Scan for the cell matching the given text and deliver its (X, Y) coordinate at center. 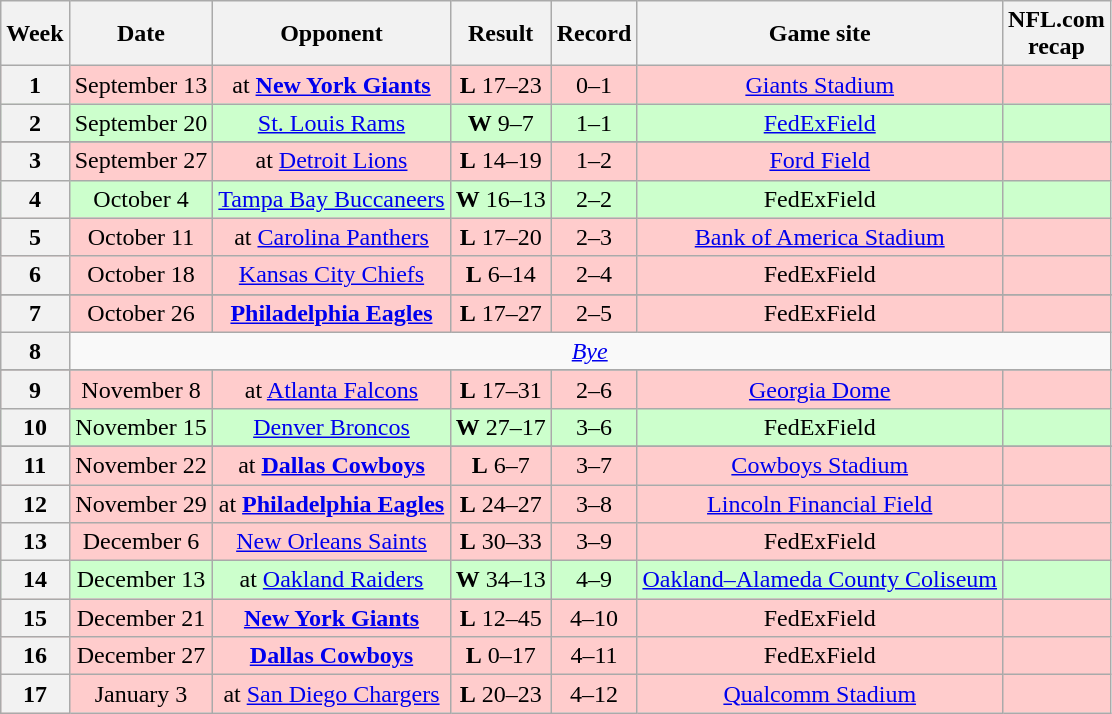
September 27 (141, 161)
L 17–27 (500, 313)
L 30–33 (500, 542)
December 21 (141, 618)
Date (141, 34)
Philadelphia Eagles (332, 313)
12 (35, 503)
2 (35, 123)
at Dallas Cowboys (332, 465)
L 12–45 (500, 618)
7 (35, 313)
W 27–17 (500, 427)
Qualcomm Stadium (820, 694)
Ford Field (820, 161)
2–5 (594, 313)
15 (35, 618)
at Philadelphia Eagles (332, 503)
December 27 (141, 656)
Giants Stadium (820, 85)
November 8 (141, 389)
December 6 (141, 542)
4–11 (594, 656)
L 0–17 (500, 656)
Bank of America Stadium (820, 237)
6 (35, 275)
November 15 (141, 427)
Oakland–Alameda County Coliseum (820, 580)
3–7 (594, 465)
at Carolina Panthers (332, 237)
Record (594, 34)
0–1 (594, 85)
Game site (820, 34)
L 17–23 (500, 85)
January 3 (141, 694)
October 26 (141, 313)
Lincoln Financial Field (820, 503)
October 4 (141, 199)
2–3 (594, 237)
13 (35, 542)
17 (35, 694)
L 17–20 (500, 237)
Tampa Bay Buccaneers (332, 199)
L 24–27 (500, 503)
1–2 (594, 161)
November 22 (141, 465)
at Detroit Lions (332, 161)
8 (35, 351)
Cowboys Stadium (820, 465)
at New York Giants (332, 85)
3–6 (594, 427)
4 (35, 199)
L 17–31 (500, 389)
10 (35, 427)
1–1 (594, 123)
Dallas Cowboys (332, 656)
4–12 (594, 694)
Week (35, 34)
Result (500, 34)
December 13 (141, 580)
Georgia Dome (820, 389)
L 6–14 (500, 275)
September 20 (141, 123)
9 (35, 389)
W 9–7 (500, 123)
November 29 (141, 503)
Kansas City Chiefs (332, 275)
5 (35, 237)
W 34–13 (500, 580)
4–9 (594, 580)
New York Giants (332, 618)
L 14–19 (500, 161)
L 6–7 (500, 465)
L 20–23 (500, 694)
3 (35, 161)
3–9 (594, 542)
Bye (590, 351)
at Atlanta Falcons (332, 389)
NFL.comrecap (1057, 34)
St. Louis Rams (332, 123)
October 18 (141, 275)
3–8 (594, 503)
11 (35, 465)
1 (35, 85)
Opponent (332, 34)
at Oakland Raiders (332, 580)
Denver Broncos (332, 427)
4–10 (594, 618)
2–2 (594, 199)
W 16–13 (500, 199)
14 (35, 580)
October 11 (141, 237)
at San Diego Chargers (332, 694)
New Orleans Saints (332, 542)
September 13 (141, 85)
2–4 (594, 275)
2–6 (594, 389)
16 (35, 656)
